Pinpoint the cell where the given text exists, returning its [x, y] midpoint coordinate. 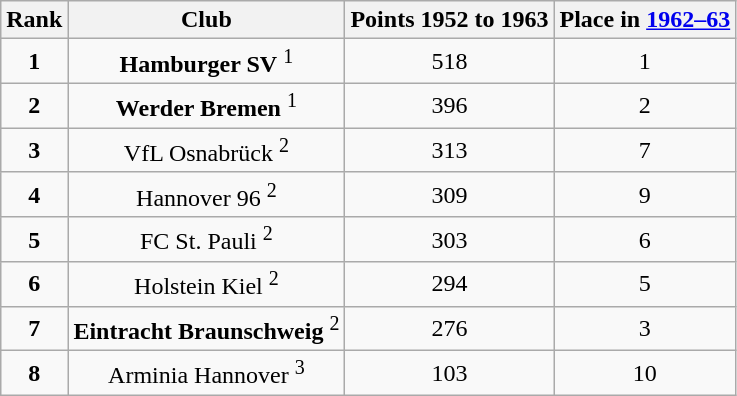
10 [645, 374]
294 [450, 284]
4 [34, 194]
Arminia Hannover 3 [206, 374]
Holstein Kiel 2 [206, 284]
309 [450, 194]
Hannover 96 2 [206, 194]
Points 1952 to 1963 [450, 20]
518 [450, 62]
303 [450, 240]
396 [450, 106]
Werder Bremen 1 [206, 106]
Hamburger SV 1 [206, 62]
Club [206, 20]
103 [450, 374]
8 [34, 374]
276 [450, 328]
9 [645, 194]
Eintracht Braunschweig 2 [206, 328]
313 [450, 150]
Rank [34, 20]
VfL Osnabrück 2 [206, 150]
FC St. Pauli 2 [206, 240]
Place in 1962–63 [645, 20]
